Detect which cell encompasses the target text, then output its (x, y) center coordinate. 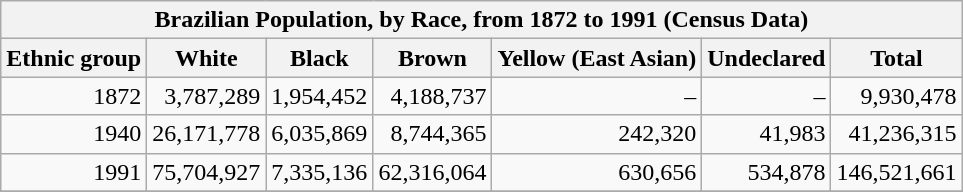
6,035,869 (320, 134)
26,171,778 (206, 134)
41,983 (766, 134)
Brazilian Population, by Race, from 1872 to 1991 (Census Data) (482, 20)
8,744,365 (432, 134)
242,320 (597, 134)
Brown (432, 58)
534,878 (766, 172)
White (206, 58)
146,521,661 (896, 172)
7,335,136 (320, 172)
Ethnic group (74, 58)
Undeclared (766, 58)
3,787,289 (206, 96)
Black (320, 58)
62,316,064 (432, 172)
1940 (74, 134)
Yellow (East Asian) (597, 58)
630,656 (597, 172)
1872 (74, 96)
Total (896, 58)
4,188,737 (432, 96)
41,236,315 (896, 134)
75,704,927 (206, 172)
9,930,478 (896, 96)
1,954,452 (320, 96)
1991 (74, 172)
